Return (x, y) of the center of cell containing provided text 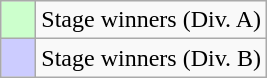
Stage winners (Div. A) (152, 20)
Stage winners (Div. B) (152, 58)
